Scan for the cell matching the given text and deliver its (x, y) coordinate at center. 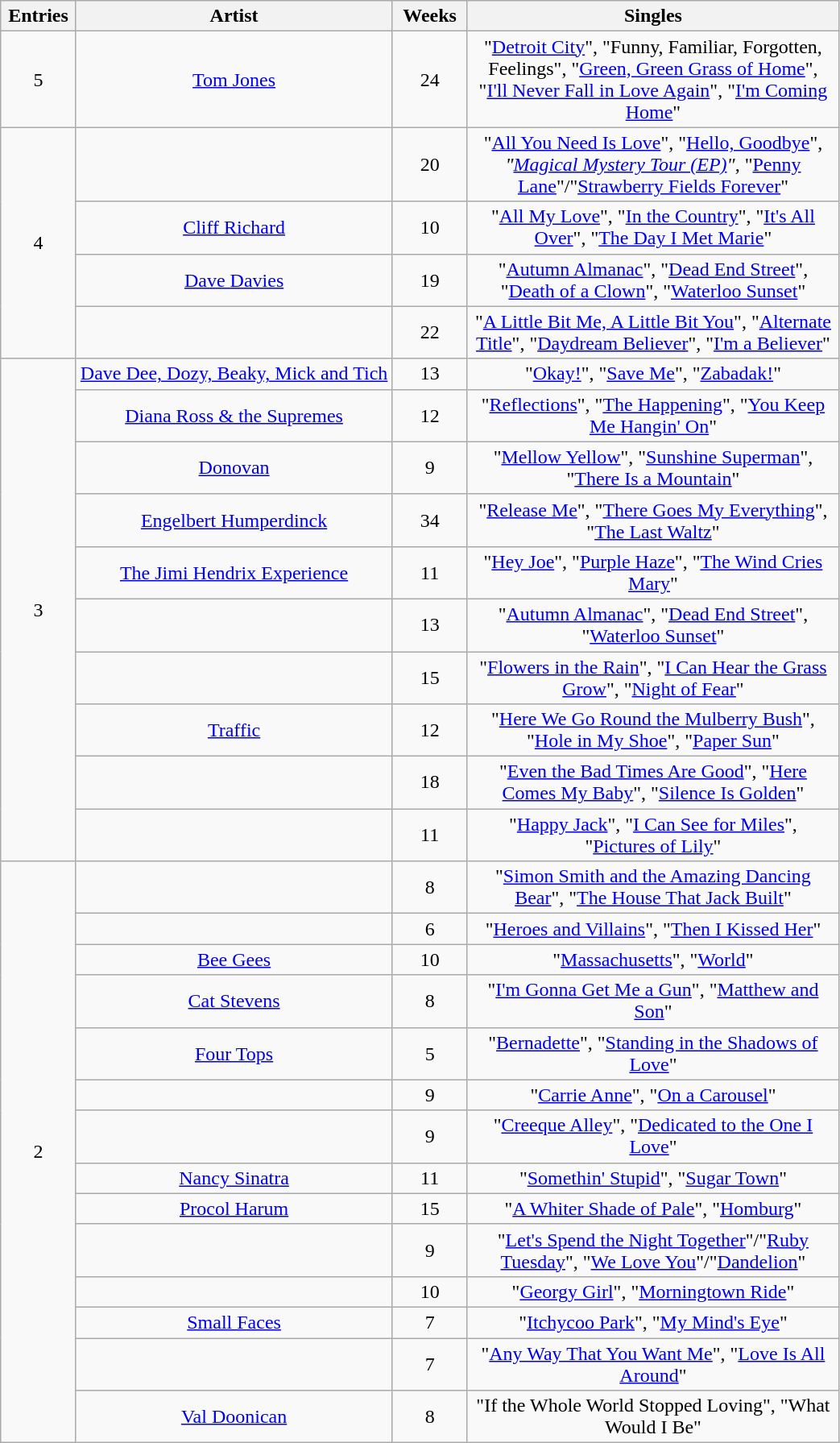
3 (39, 610)
"If the Whole World Stopped Loving", "What Would I Be" (652, 1416)
6 (430, 929)
"Release Me", "There Goes My Everything", "The Last Waltz" (652, 520)
"Georgy Girl", "Morningtown Ride" (652, 1292)
Diana Ross & the Supremes (234, 416)
Traffic (234, 730)
"Mellow Yellow", "Sunshine Superman", "There Is a Mountain" (652, 467)
Bee Gees (234, 960)
18 (430, 783)
"I'm Gonna Get Me a Gun", "Matthew and Son" (652, 1001)
Four Tops (234, 1054)
4 (39, 243)
Val Doonican (234, 1416)
"Autumn Almanac", "Dead End Street", "Waterloo Sunset" (652, 625)
19 (430, 280)
Artist (234, 16)
"Happy Jack", "I Can See for Miles", "Pictures of Lily" (652, 835)
Small Faces (234, 1322)
Singles (652, 16)
"Creeque Alley", "Dedicated to the One I Love" (652, 1136)
Weeks (430, 16)
"A Little Bit Me, A Little Bit You", "Alternate Title", "Daydream Believer", "I'm a Believer" (652, 332)
"Somethin' Stupid", "Sugar Town" (652, 1178)
"Even the Bad Times Are Good", "Here Comes My Baby", "Silence Is Golden" (652, 783)
Procol Harum (234, 1209)
"Any Way That You Want Me", "Love Is All Around" (652, 1363)
24 (430, 79)
"All You Need Is Love", "Hello, Goodbye", "Magical Mystery Tour (EP)", "Penny Lane"/"Strawberry Fields Forever" (652, 164)
The Jimi Hendrix Experience (234, 572)
"Autumn Almanac", "Dead End Street", "Death of a Clown", "Waterloo Sunset" (652, 280)
Cliff Richard (234, 227)
"Okay!", "Save Me", "Zabadak!" (652, 374)
"Here We Go Round the Mulberry Bush", "Hole in My Shoe", "Paper Sun" (652, 730)
"All My Love", "In the Country", "It's All Over", "The Day I Met Marie" (652, 227)
"Heroes and Villains", "Then I Kissed Her" (652, 929)
"Detroit City", "Funny, Familiar, Forgotten, Feelings", "Green, Green Grass of Home", "I'll Never Fall in Love Again", "I'm Coming Home" (652, 79)
Entries (39, 16)
"Itchycoo Park", "My Mind's Eye" (652, 1322)
Nancy Sinatra (234, 1178)
Cat Stevens (234, 1001)
Tom Jones (234, 79)
"Flowers in the Rain", "I Can Hear the Grass Grow", "Night of Fear" (652, 677)
"Reflections", "The Happening", "You Keep Me Hangin' On" (652, 416)
"Hey Joe", "Purple Haze", "The Wind Cries Mary" (652, 572)
"Simon Smith and the Amazing Dancing Bear", "The House That Jack Built" (652, 888)
Dave Dee, Dozy, Beaky, Mick and Tich (234, 374)
Dave Davies (234, 280)
Donovan (234, 467)
20 (430, 164)
"Carrie Anne", "On a Carousel" (652, 1095)
"A Whiter Shade of Pale", "Homburg" (652, 1209)
"Bernadette", "Standing in the Shadows of Love" (652, 1054)
2 (39, 1152)
"Massachusetts", "World" (652, 960)
"Let's Spend the Night Together"/"Ruby Tuesday", "We Love You"/"Dandelion" (652, 1250)
Engelbert Humperdinck (234, 520)
22 (430, 332)
34 (430, 520)
